For the text-containing cell, return its midpoint in [x, y] coordinate format. 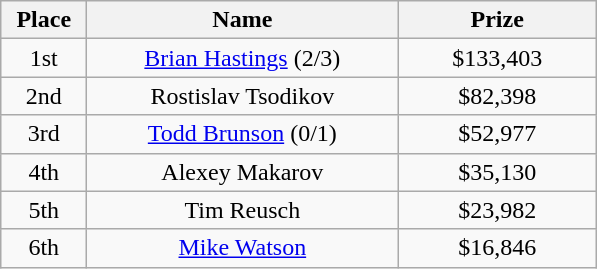
Rostislav Tsodikov [242, 96]
2nd [44, 96]
Place [44, 20]
5th [44, 210]
$35,130 [498, 172]
6th [44, 248]
Name [242, 20]
$23,982 [498, 210]
4th [44, 172]
Mike Watson [242, 248]
Todd Brunson (0/1) [242, 134]
$82,398 [498, 96]
1st [44, 58]
$133,403 [498, 58]
Brian Hastings (2/3) [242, 58]
$16,846 [498, 248]
$52,977 [498, 134]
3rd [44, 134]
Tim Reusch [242, 210]
Alexey Makarov [242, 172]
Prize [498, 20]
